Capture the cell that displays the provided text and extract its [x, y] central coordinate. 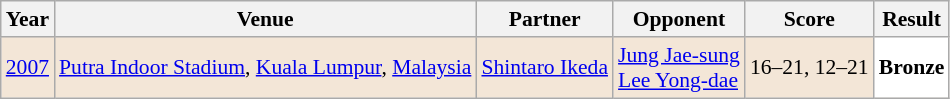
Venue [265, 19]
Result [912, 19]
Opponent [679, 19]
2007 [28, 68]
16–21, 12–21 [810, 68]
Bronze [912, 68]
Year [28, 19]
Score [810, 19]
Jung Jae-sung Lee Yong-dae [679, 68]
Putra Indoor Stadium, Kuala Lumpur, Malaysia [265, 68]
Partner [544, 19]
Shintaro Ikeda [544, 68]
